For the text-containing cell, return its midpoint in (X, Y) coordinate format. 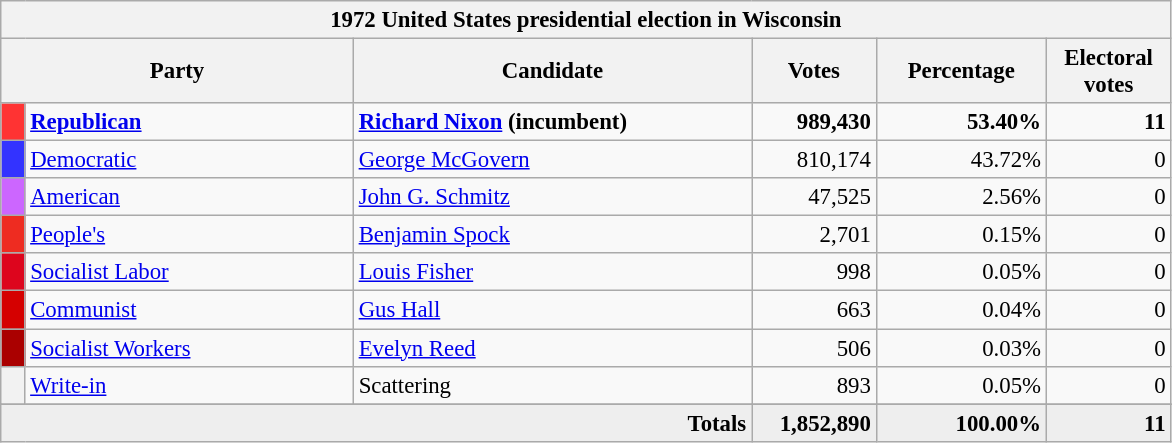
810,174 (814, 160)
43.72% (961, 160)
Democratic (189, 160)
2,701 (814, 235)
0.03% (961, 348)
Communist (189, 310)
Write-in (189, 385)
American (189, 197)
Evelyn Reed (552, 348)
998 (814, 273)
Candidate (552, 72)
Scattering (552, 385)
506 (814, 348)
53.40% (961, 122)
People's (189, 235)
1972 United States presidential election in Wisconsin (586, 20)
Party (178, 72)
Richard Nixon (incumbent) (552, 122)
989,430 (814, 122)
Electoral votes (1108, 72)
893 (814, 385)
John G. Schmitz (552, 197)
0.15% (961, 235)
George McGovern (552, 160)
Socialist Workers (189, 348)
Gus Hall (552, 310)
Benjamin Spock (552, 235)
1,852,890 (814, 423)
Votes (814, 72)
Louis Fisher (552, 273)
Percentage (961, 72)
Totals (376, 423)
100.00% (961, 423)
2.56% (961, 197)
Republican (189, 122)
0.04% (961, 310)
663 (814, 310)
47,525 (814, 197)
Socialist Labor (189, 273)
